Locate the cell with the specified text and output its (X, Y) center coordinate. 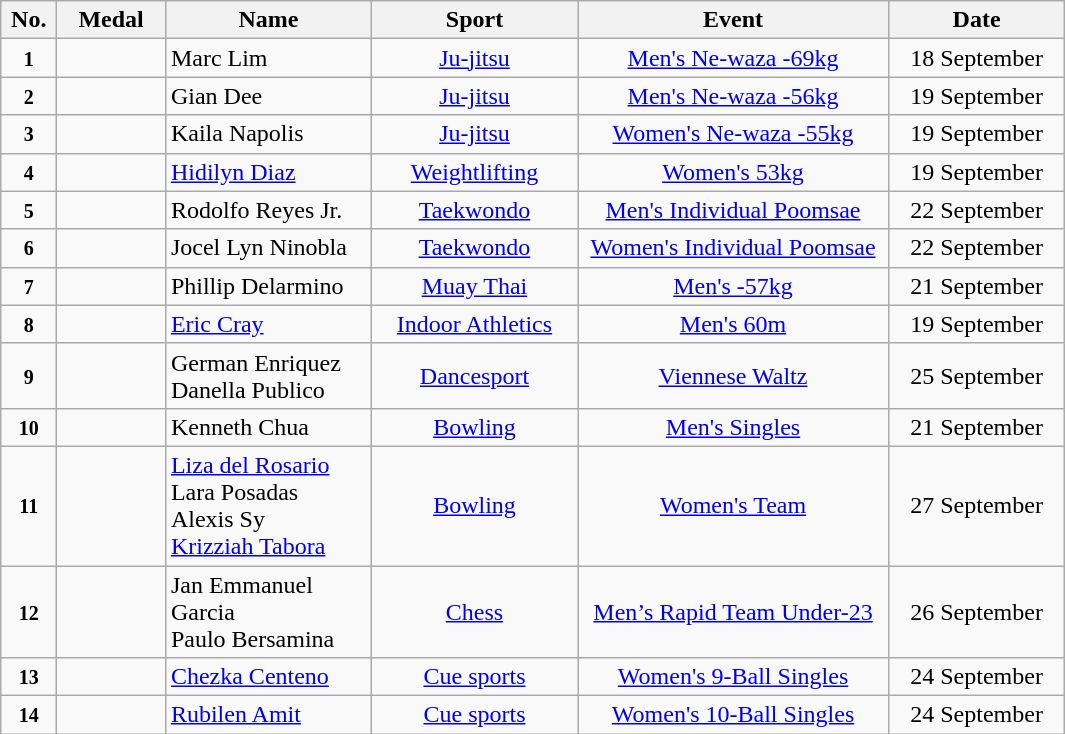
Medal (112, 20)
Women's 9-Ball Singles (734, 677)
2 (29, 96)
Men's Ne-waza -69kg (734, 58)
Event (734, 20)
18 September (977, 58)
Men's Singles (734, 427)
Women's Ne-waza -55kg (734, 134)
Women's Individual Poomsae (734, 248)
Marc Lim (268, 58)
26 September (977, 612)
No. (29, 20)
Women's 10-Ball Singles (734, 715)
Liza del RosarioLara PosadasAlexis SyKrizziah Tabora (268, 506)
Dancesport (474, 376)
Kenneth Chua (268, 427)
13 (29, 677)
11 (29, 506)
Jocel Lyn Ninobla (268, 248)
Eric Cray (268, 324)
Men's 60m (734, 324)
Rodolfo Reyes Jr. (268, 210)
Viennese Waltz (734, 376)
Sport (474, 20)
Women's 53kg (734, 172)
Date (977, 20)
9 (29, 376)
Indoor Athletics (474, 324)
Phillip Delarmino (268, 286)
Muay Thai (474, 286)
Gian Dee (268, 96)
Rubilen Amit (268, 715)
Kaila Napolis (268, 134)
7 (29, 286)
4 (29, 172)
Chess (474, 612)
1 (29, 58)
25 September (977, 376)
Jan Emmanuel GarciaPaulo Bersamina (268, 612)
10 (29, 427)
Men’s Rapid Team Under-23 (734, 612)
Chezka Centeno (268, 677)
Weightlifting (474, 172)
Women's Team (734, 506)
Men's -57kg (734, 286)
Men's Individual Poomsae (734, 210)
6 (29, 248)
12 (29, 612)
27 September (977, 506)
Men's Ne-waza -56kg (734, 96)
3 (29, 134)
14 (29, 715)
German EnriquezDanella Publico (268, 376)
Name (268, 20)
Hidilyn Diaz (268, 172)
5 (29, 210)
8 (29, 324)
